For the text-containing cell, return its midpoint in [X, Y] coordinate format. 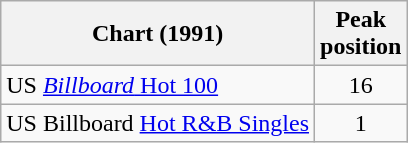
US Billboard Hot R&B Singles [158, 123]
US Billboard Hot 100 [158, 85]
Chart (1991) [158, 34]
16 [361, 85]
Peakposition [361, 34]
1 [361, 123]
